Locate the cell with the specified text and output its (X, Y) center coordinate. 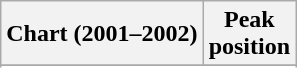
Chart (2001–2002) (102, 34)
Peakposition (249, 34)
